Detect which cell encompasses the target text, then output its (x, y) center coordinate. 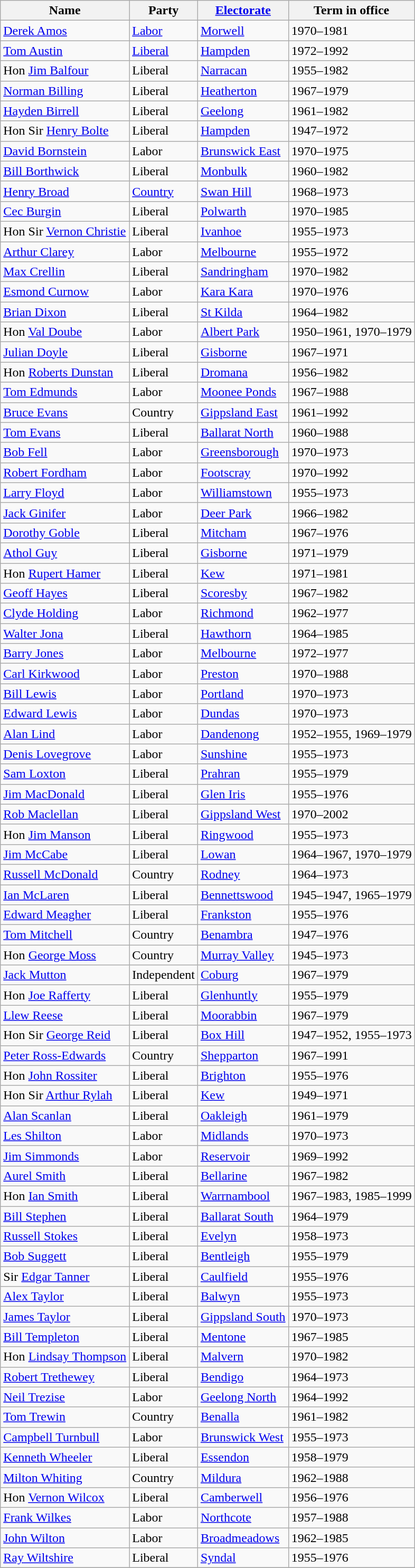
Benambra (243, 935)
Edward Meagher (65, 915)
1947–1952, 1955–1973 (352, 1035)
Larry Floyd (65, 493)
Ray Wiltshire (65, 1558)
1960–1988 (352, 432)
Hon Roberts Dunstan (65, 372)
Hon Sir Arthur Rylah (65, 1095)
1952–1955, 1969–1979 (352, 734)
Max Crellin (65, 272)
Box Hill (243, 1035)
1967–1976 (352, 533)
Russell Stokes (65, 1236)
Caulfield (243, 1277)
Albert Park (243, 332)
Jim Simmonds (65, 1156)
Bentleigh (243, 1257)
Hon Jim Manson (65, 834)
Tom Mitchell (65, 935)
1956–1982 (352, 372)
Kara Kara (243, 292)
Russell McDonald (65, 874)
Sunshine (243, 754)
Brighton (243, 1075)
Geelong (243, 111)
Hon Sir George Reid (65, 1035)
Hon Sir Henry Bolte (65, 131)
Dromana (243, 372)
1967–1985 (352, 1337)
Ballarat South (243, 1216)
Sir Edgar Tanner (65, 1277)
1961–1979 (352, 1116)
Gippsland West (243, 814)
Alex Taylor (65, 1297)
Alan Scanlan (65, 1116)
Name (65, 11)
Llew Reese (65, 1015)
Mitcham (243, 533)
Moonee Ponds (243, 392)
Jim McCabe (65, 854)
1956–1976 (352, 1497)
1967–1988 (352, 392)
Camberwell (243, 1497)
Bendigo (243, 1377)
1970–1981 (352, 31)
St Kilda (243, 312)
1950–1961, 1970–1979 (352, 332)
Hon Joe Rafferty (65, 995)
1957–1988 (352, 1517)
1947–1976 (352, 935)
Robert Fordham (65, 473)
Ballarat North (243, 432)
Northcote (243, 1517)
Bill Borthwick (65, 171)
Tom Austin (65, 51)
Moorabbin (243, 1015)
Bruce Evans (65, 412)
Clyde Holding (65, 613)
1964–1979 (352, 1216)
Esmond Curnow (65, 292)
Party (164, 11)
Ivanhoe (243, 231)
James Taylor (65, 1317)
Footscray (243, 473)
Brunswick East (243, 151)
Derek Amos (65, 31)
Dorothy Goble (65, 533)
Hon John Rossiter (65, 1075)
Broadmeadows (243, 1538)
Arthur Clarey (65, 252)
1964–1992 (352, 1397)
1949–1971 (352, 1095)
Robert Trethewey (65, 1377)
1964–1982 (352, 312)
Warrnambool (243, 1196)
1970–1988 (352, 674)
Henry Broad (65, 191)
Jack Mutton (65, 975)
Bellarine (243, 1176)
Hon Val Doube (65, 332)
Jim MacDonald (65, 794)
Preston (243, 674)
Barry Jones (65, 654)
Norman Billing (65, 91)
Les Shilton (65, 1136)
Glenhuntly (243, 995)
Hon Jim Balfour (65, 71)
Polwarth (243, 211)
1968–1973 (352, 191)
Independent (164, 975)
David Bornstein (65, 151)
1967–1983, 1985–1999 (352, 1196)
Shepparton (243, 1055)
Deer Park (243, 513)
1970–1985 (352, 211)
John Wilton (65, 1538)
Bob Fell (65, 452)
Electorate (243, 11)
Campbell Turnbull (65, 1437)
Aurel Smith (65, 1176)
Hawthorn (243, 634)
Peter Ross-Edwards (65, 1055)
Bill Lewis (65, 694)
1967–1991 (352, 1055)
1945–1947, 1965–1979 (352, 895)
1972–1977 (352, 654)
1970–1975 (352, 151)
Ian McLaren (65, 895)
Syndal (243, 1558)
1955–1972 (352, 252)
1970–1992 (352, 473)
Monbulk (243, 171)
Bill Stephen (65, 1216)
1964–1985 (352, 634)
Brian Dixon (65, 312)
Scoresby (243, 593)
1967–1971 (352, 352)
Hon Rupert Hamer (65, 573)
Greensborough (243, 452)
Swan Hill (243, 191)
Rodney (243, 874)
Kenneth Wheeler (65, 1457)
Morwell (243, 31)
Rob Maclellan (65, 814)
1962–1985 (352, 1538)
Malvern (243, 1357)
Williamstown (243, 493)
Carl Kirkwood (65, 674)
Tom Trewin (65, 1417)
Reservoir (243, 1156)
Frankston (243, 915)
1966–1982 (352, 513)
Gippsland East (243, 412)
1972–1992 (352, 51)
Oakleigh (243, 1116)
Julian Doyle (65, 352)
Walter Jona (65, 634)
1970–2002 (352, 814)
Tom Evans (65, 432)
Bob Suggett (65, 1257)
Sandringham (243, 272)
Hon Vernon Wilcox (65, 1497)
Narracan (243, 71)
Balwyn (243, 1297)
Dundas (243, 714)
1964–1967, 1970–1979 (352, 854)
Neil Trezise (65, 1397)
Athol Guy (65, 553)
1962–1977 (352, 613)
1970–1976 (352, 292)
Geelong North (243, 1397)
Portland (243, 694)
Frank Wilkes (65, 1517)
1969–1992 (352, 1156)
1971–1979 (352, 553)
Denis Lovegrove (65, 754)
Alan Lind (65, 734)
Edward Lewis (65, 714)
Hon Lindsay Thompson (65, 1357)
Mentone (243, 1337)
1955–1982 (352, 71)
Gippsland South (243, 1317)
Geoff Hayes (65, 593)
Richmond (243, 613)
1960–1982 (352, 171)
1962–1988 (352, 1477)
1958–1973 (352, 1236)
Murray Valley (243, 955)
Essendon (243, 1457)
Tom Edmunds (65, 392)
Brunswick West (243, 1437)
Prahran (243, 774)
Hon Sir Vernon Christie (65, 231)
Heatherton (243, 91)
Cec Burgin (65, 211)
Midlands (243, 1136)
Coburg (243, 975)
1958–1979 (352, 1457)
1961–1992 (352, 412)
Benalla (243, 1417)
Dandenong (243, 734)
Sam Loxton (65, 774)
Hon George Moss (65, 955)
Milton Whiting (65, 1477)
1947–1972 (352, 131)
Lowan (243, 854)
Bill Templeton (65, 1337)
Bennettswood (243, 895)
Hon Ian Smith (65, 1196)
1971–1981 (352, 573)
Jack Ginifer (65, 513)
Term in office (352, 11)
Glen Iris (243, 794)
Evelyn (243, 1236)
Mildura (243, 1477)
Ringwood (243, 834)
1945–1973 (352, 955)
Hayden Birrell (65, 111)
